Scan for the cell matching the given text and deliver its [X, Y] coordinate at center. 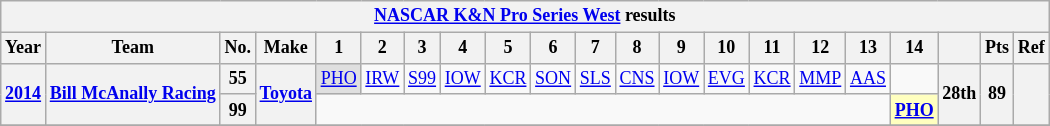
S99 [422, 78]
13 [868, 48]
SON [554, 78]
2014 [24, 94]
8 [637, 48]
55 [238, 78]
4 [462, 48]
Team [132, 48]
5 [508, 48]
12 [820, 48]
Make [286, 48]
CNS [637, 78]
Year [24, 48]
MMP [820, 78]
99 [238, 110]
28th [960, 94]
No. [238, 48]
7 [595, 48]
10 [727, 48]
EVG [727, 78]
1 [338, 48]
6 [554, 48]
AAS [868, 78]
Toyota [286, 94]
3 [422, 48]
11 [772, 48]
89 [998, 94]
9 [682, 48]
SLS [595, 78]
Bill McAnally Racing [132, 94]
NASCAR K&N Pro Series West results [525, 16]
Pts [998, 48]
IRW [382, 78]
14 [914, 48]
2 [382, 48]
Ref [1031, 48]
